Output the (x, y) coordinate of the center of the cell containing the given text.  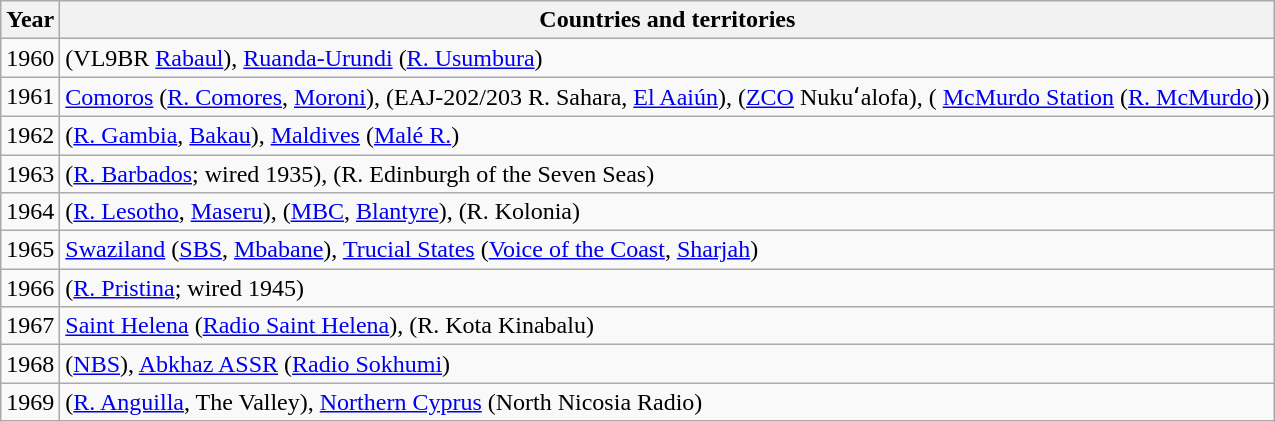
1969 (30, 402)
1963 (30, 173)
Swaziland (SBS, Mbabane), Trucial States (Voice of the Coast, Sharjah) (668, 250)
1964 (30, 212)
(NBS), Abkhaz ASSR (Radio Sokhumi) (668, 364)
Comoros (R. Comores, Moroni), (EAJ-202/203 R. Sahara, El Aaiún), (ZCO Nukuʻalofa), ( McMurdo Station (R. McMurdo)) (668, 97)
(R. Lesotho, Maseru), (MBC, Blantyre), (R. Kolonia) (668, 212)
Year (30, 20)
(R. Gambia, Bakau), Maldives (Malé R.) (668, 135)
1962 (30, 135)
(VL9BR Rabaul), Ruanda-Urundi (R. Usumbura) (668, 58)
(R. Anguilla, The Valley), Northern Cyprus (North Nicosia Radio) (668, 402)
1967 (30, 326)
1965 (30, 250)
(R. Pristina; wired 1945) (668, 288)
1968 (30, 364)
1966 (30, 288)
1961 (30, 97)
1960 (30, 58)
(R. Barbados; wired 1935), (R. Edinburgh of the Seven Seas) (668, 173)
Countries and territories (668, 20)
Saint Helena (Radio Saint Helena), (R. Kota Kinabalu) (668, 326)
